Find where the given text appears and provide that cell's center as [X, Y] coordinate. 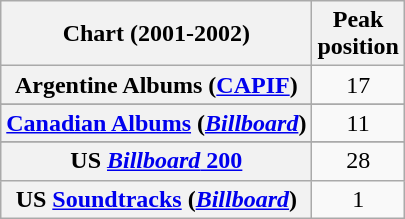
Chart (2001-2002) [156, 34]
1 [358, 199]
Argentine Albums (CAPIF) [156, 85]
28 [358, 161]
17 [358, 85]
11 [358, 123]
US Soundtracks (Billboard) [156, 199]
US Billboard 200 [156, 161]
Peakposition [358, 34]
Canadian Albums (Billboard) [156, 123]
